Output the (X, Y) coordinate of the center of the cell containing the given text.  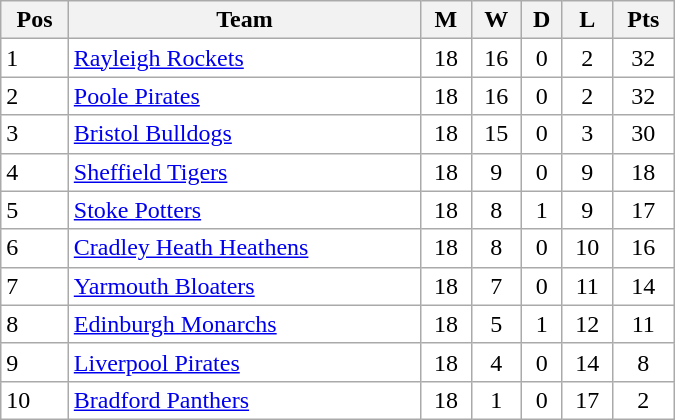
Cradley Heath Heathens (244, 248)
D (542, 20)
12 (587, 324)
30 (643, 134)
Poole Pirates (244, 96)
W (496, 20)
Edinburgh Monarchs (244, 324)
Team (244, 20)
Bradford Panthers (244, 400)
Bristol Bulldogs (244, 134)
6 (35, 248)
Stoke Potters (244, 210)
Sheffield Tigers (244, 172)
Pts (643, 20)
L (587, 20)
M (446, 20)
Yarmouth Bloaters (244, 286)
Pos (35, 20)
Liverpool Pirates (244, 362)
Rayleigh Rockets (244, 58)
15 (496, 134)
